Extract the (x, y) coordinate from the center of the cell holding the provided text.  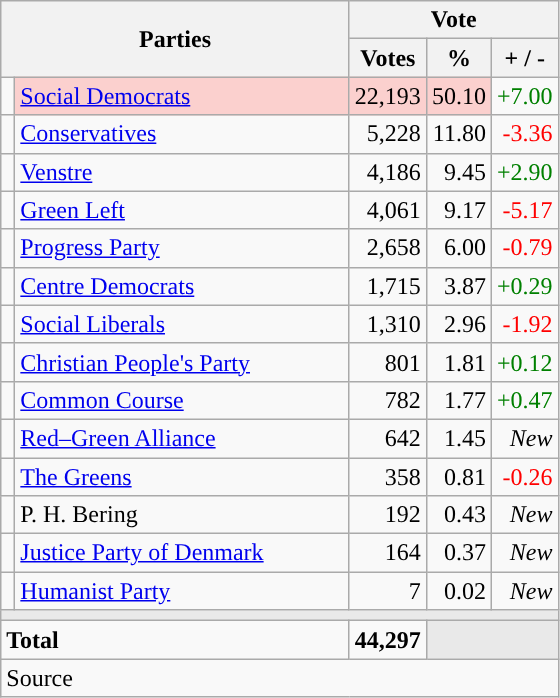
4,186 (388, 172)
+ / - (524, 58)
Total (176, 640)
4,061 (388, 210)
Common Course (182, 400)
Green Left (182, 210)
Progress Party (182, 248)
801 (388, 362)
1.81 (458, 362)
44,297 (388, 640)
Parties (176, 39)
Centre Democrats (182, 286)
Justice Party of Denmark (182, 553)
Votes (388, 58)
50.10 (458, 96)
Source (280, 678)
Red–Green Alliance (182, 438)
-0.26 (524, 477)
782 (388, 400)
-5.17 (524, 210)
Social Liberals (182, 324)
-3.36 (524, 134)
358 (388, 477)
Christian People's Party (182, 362)
0.02 (458, 591)
Humanist Party (182, 591)
11.80 (458, 134)
-0.79 (524, 248)
0.43 (458, 515)
7 (388, 591)
9.45 (458, 172)
+7.00 (524, 96)
+0.47 (524, 400)
Conservatives (182, 134)
1.45 (458, 438)
2.96 (458, 324)
Vote (454, 20)
P. H. Bering (182, 515)
3.87 (458, 286)
1.77 (458, 400)
164 (388, 553)
+0.29 (524, 286)
% (458, 58)
Social Democrats (182, 96)
0.37 (458, 553)
192 (388, 515)
0.81 (458, 477)
+0.12 (524, 362)
2,658 (388, 248)
1,715 (388, 286)
6.00 (458, 248)
+2.90 (524, 172)
642 (388, 438)
5,228 (388, 134)
The Greens (182, 477)
1,310 (388, 324)
Venstre (182, 172)
22,193 (388, 96)
9.17 (458, 210)
-1.92 (524, 324)
